From the cell containing the given text, extract its center point as (x, y) coordinate. 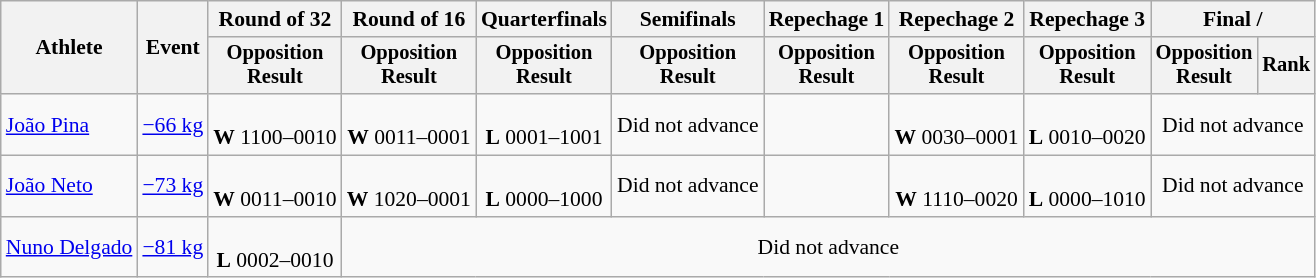
Repechage 2 (956, 19)
L 0002–0010 (274, 248)
W 1110–0020 (956, 186)
Nuno Delgado (70, 248)
L 0010–0020 (1088, 124)
L 0000–1000 (544, 186)
W 0011–0001 (409, 124)
Repechage 3 (1088, 19)
−73 kg (172, 186)
W 1020–0001 (409, 186)
Quarterfinals (544, 19)
João Pina (70, 124)
Rank (1286, 66)
−66 kg (172, 124)
L 0000–1010 (1088, 186)
Semifinals (688, 19)
Repechage 1 (827, 19)
Round of 32 (274, 19)
Athlete (70, 48)
Final / (1233, 19)
W 0011–0010 (274, 186)
−81 kg (172, 248)
W 1100–0010 (274, 124)
Event (172, 48)
L 0001–1001 (544, 124)
Round of 16 (409, 19)
W 0030–0001 (956, 124)
João Neto (70, 186)
